Pinpoint the cell where the given text exists, returning its (X, Y) midpoint coordinate. 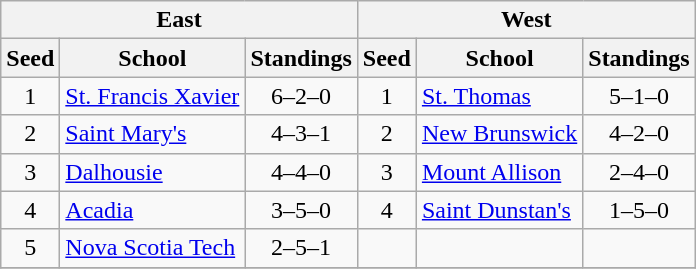
4–4–0 (301, 172)
St. Thomas (499, 96)
5 (30, 248)
3–5–0 (301, 210)
Saint Mary's (152, 134)
Acadia (152, 210)
5–1–0 (639, 96)
New Brunswick (499, 134)
West (526, 20)
Dalhousie (152, 172)
East (180, 20)
Mount Allison (499, 172)
Saint Dunstan's (499, 210)
St. Francis Xavier (152, 96)
4–3–1 (301, 134)
2–4–0 (639, 172)
Nova Scotia Tech (152, 248)
6–2–0 (301, 96)
1–5–0 (639, 210)
2–5–1 (301, 248)
4–2–0 (639, 134)
